Output the (X, Y) coordinate of the center of the cell containing the given text.  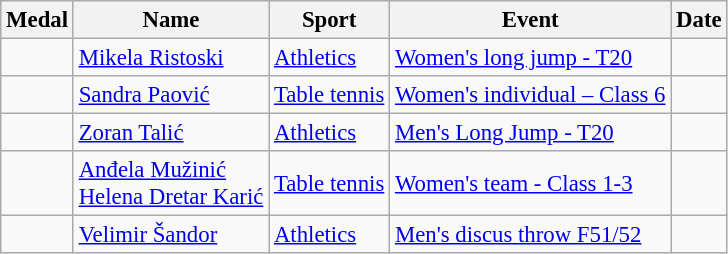
Women's individual – Class 6 (530, 95)
Women's team - Class 1-3 (530, 184)
Women's long jump - T20 (530, 58)
Velimir Šandor (170, 235)
Sport (330, 20)
Date (699, 20)
Anđela MužinićHelena Dretar Karić (170, 184)
Zoran Talić (170, 133)
Men's discus throw F51/52 (530, 235)
Medal (38, 20)
Men's Long Jump - T20 (530, 133)
Name (170, 20)
Mikela Ristoski (170, 58)
Event (530, 20)
Sandra Paović (170, 95)
